Capture the cell that displays the provided text and extract its [x, y] central coordinate. 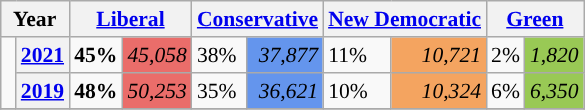
2021 [42, 55]
37,877 [286, 55]
36,621 [286, 91]
10% [357, 91]
10,324 [438, 91]
35% [220, 91]
11% [357, 55]
38% [220, 55]
2019 [42, 91]
6% [506, 91]
New Democratic [404, 19]
1,820 [554, 55]
Liberal [130, 19]
6,350 [554, 91]
Year [34, 19]
Conservative [258, 19]
45,058 [156, 55]
10,721 [438, 55]
2% [506, 55]
45% [96, 55]
48% [96, 91]
50,253 [156, 91]
Green [535, 19]
